Locate the cell with the specified text and output its [X, Y] center coordinate. 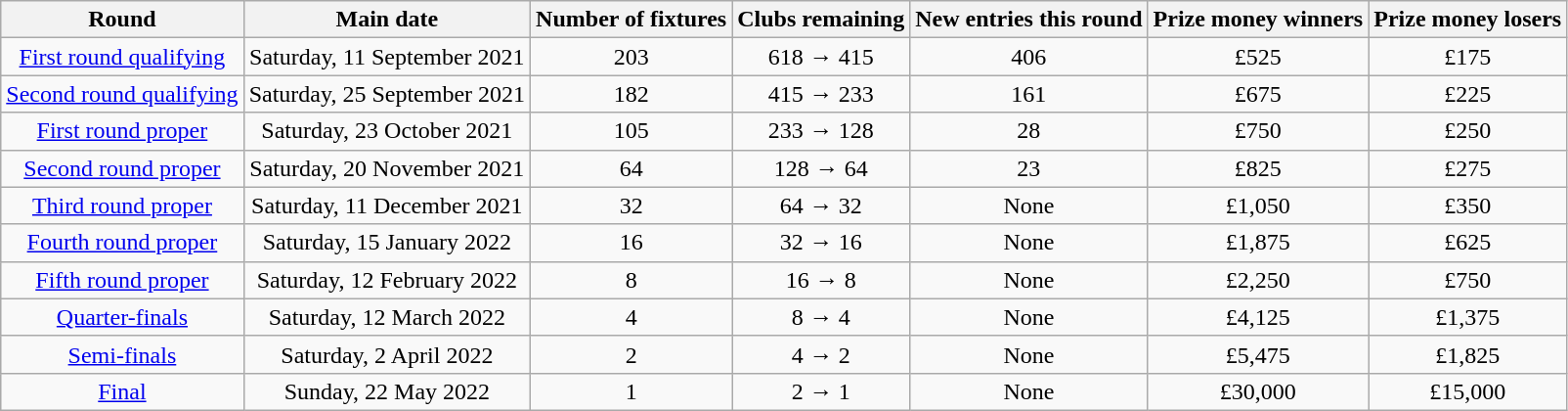
182 [632, 94]
1 [632, 391]
2 [632, 354]
£1,825 [1468, 354]
Sunday, 22 May 2022 [387, 391]
£275 [1468, 168]
Saturday, 20 November 2021 [387, 168]
Prize money winners [1258, 20]
£15,000 [1468, 391]
16 [632, 243]
£4,125 [1258, 317]
£675 [1258, 94]
28 [1028, 131]
406 [1028, 57]
8 [632, 280]
161 [1028, 94]
Saturday, 12 March 2022 [387, 317]
Number of fixtures [632, 20]
Saturday, 2 April 2022 [387, 354]
£5,475 [1258, 354]
618 → 415 [821, 57]
4 [632, 317]
Saturday, 23 October 2021 [387, 131]
4 → 2 [821, 354]
Saturday, 25 September 2021 [387, 94]
First round qualifying [122, 57]
203 [632, 57]
Second round qualifying [122, 94]
16 → 8 [821, 280]
Final [122, 391]
32 [632, 205]
2 → 1 [821, 391]
First round proper [122, 131]
32 → 16 [821, 243]
64 → 32 [821, 205]
£225 [1468, 94]
Quarter-finals [122, 317]
£1,875 [1258, 243]
415 → 233 [821, 94]
Saturday, 11 December 2021 [387, 205]
£1,375 [1468, 317]
Saturday, 15 January 2022 [387, 243]
£30,000 [1258, 391]
£825 [1258, 168]
Fourth round proper [122, 243]
Third round proper [122, 205]
£625 [1468, 243]
£1,050 [1258, 205]
£525 [1258, 57]
Clubs remaining [821, 20]
128 → 64 [821, 168]
Round [122, 20]
23 [1028, 168]
New entries this round [1028, 20]
£2,250 [1258, 280]
£175 [1468, 57]
64 [632, 168]
£250 [1468, 131]
Saturday, 11 September 2021 [387, 57]
105 [632, 131]
Prize money losers [1468, 20]
Saturday, 12 February 2022 [387, 280]
233 → 128 [821, 131]
Main date [387, 20]
Semi-finals [122, 354]
Second round proper [122, 168]
£350 [1468, 205]
8 → 4 [821, 317]
Fifth round proper [122, 280]
